Identify which cell holds the provided text, then report its [x, y] central coordinate. 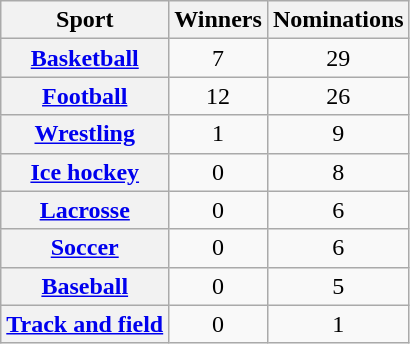
Sport [85, 20]
8 [338, 172]
Baseball [85, 286]
Track and field [85, 324]
29 [338, 58]
12 [218, 96]
Soccer [85, 248]
Nominations [338, 20]
7 [218, 58]
9 [338, 134]
26 [338, 96]
Ice hockey [85, 172]
Lacrosse [85, 210]
5 [338, 286]
Winners [218, 20]
Wrestling [85, 134]
Basketball [85, 58]
Football [85, 96]
